Search for the cell housing the specified text and yield its [X, Y] center coordinate. 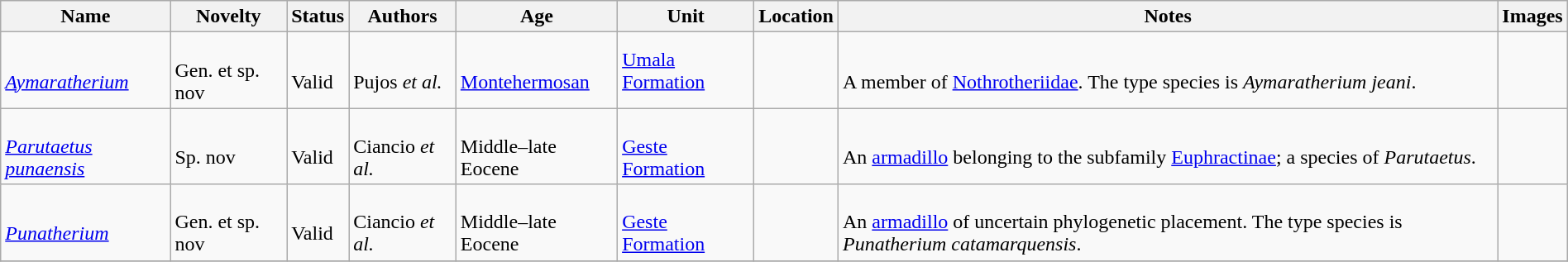
Notes [1168, 17]
Images [1532, 17]
An armadillo belonging to the subfamily Euphractinae; a species of Parutaetus. [1168, 146]
Authors [403, 17]
Location [796, 17]
Aymaratherium [86, 70]
Montehermosan [536, 70]
A member of Nothrotheriidae. The type species is Aymaratherium jeani. [1168, 70]
An armadillo of uncertain phylogenetic placement. The type species is Punatherium catamarquensis. [1168, 222]
Unit [686, 17]
Umala Formation [686, 70]
Pujos et al. [403, 70]
Parutaetus punaensis [86, 146]
Punatherium [86, 222]
Status [318, 17]
Sp. nov [228, 146]
Age [536, 17]
Name [86, 17]
Novelty [228, 17]
